Capture the cell that displays the provided text and extract its (X, Y) central coordinate. 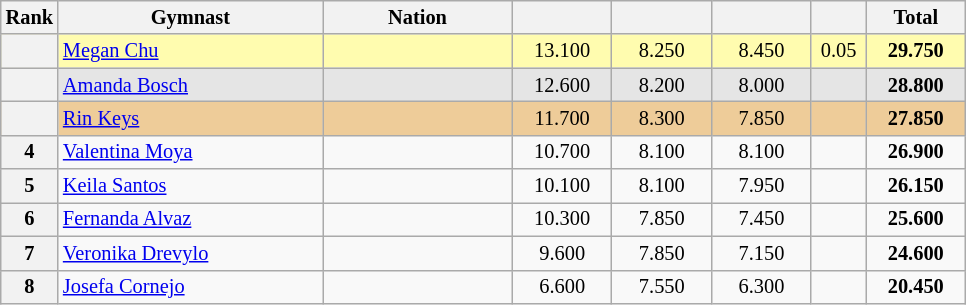
29.750 (916, 51)
28.800 (916, 85)
Valentina Moya (190, 152)
Total (916, 17)
25.600 (916, 219)
8 (30, 287)
Fernanda Alvaz (190, 219)
6.300 (762, 287)
7.450 (762, 219)
8.200 (662, 85)
5 (30, 186)
12.600 (562, 85)
26.900 (916, 152)
Rin Keys (190, 118)
24.600 (916, 253)
20.450 (916, 287)
0.05 (838, 51)
11.700 (562, 118)
Amanda Bosch (190, 85)
7 (30, 253)
7.550 (662, 287)
8.300 (662, 118)
4 (30, 152)
10.700 (562, 152)
9.600 (562, 253)
Rank (30, 17)
Gymnast (190, 17)
Nation (418, 17)
8.450 (762, 51)
26.150 (916, 186)
Megan Chu (190, 51)
Josefa Cornejo (190, 287)
8.250 (662, 51)
13.100 (562, 51)
6 (30, 219)
8.000 (762, 85)
27.850 (916, 118)
7.950 (762, 186)
10.300 (562, 219)
10.100 (562, 186)
Veronika Drevylo (190, 253)
6.600 (562, 287)
7.150 (762, 253)
Keila Santos (190, 186)
